Locate the cell with the specified text and output its [X, Y] center coordinate. 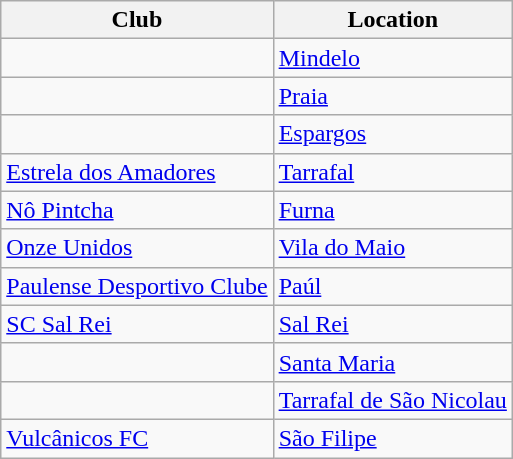
Vila do Maio [392, 248]
Tarrafal de São Nicolau [392, 400]
Onze Unidos [137, 248]
Santa Maria [392, 362]
São Filipe [392, 438]
Vulcânicos FC [137, 438]
Espargos [392, 134]
Tarrafal [392, 172]
Furna [392, 210]
Location [392, 20]
Paúl [392, 286]
Paulense Desportivo Clube [137, 286]
Mindelo [392, 58]
Nô Pintcha [137, 210]
Praia [392, 96]
Sal Rei [392, 324]
Estrela dos Amadores [137, 172]
SC Sal Rei [137, 324]
Club [137, 20]
